Scan for the cell matching the given text and deliver its [x, y] coordinate at center. 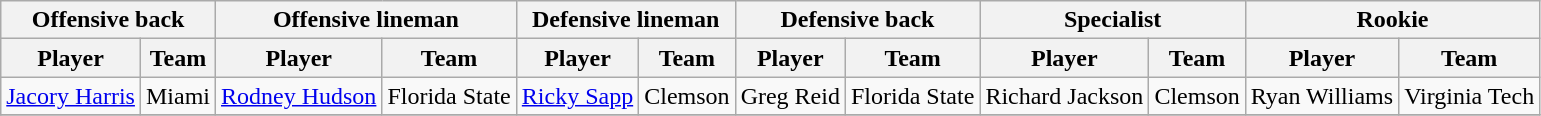
Rookie [1392, 20]
Specialist [1112, 20]
Offensive back [108, 20]
Richard Jackson [1064, 96]
Rodney Hudson [299, 96]
Ryan Williams [1322, 96]
Virginia Tech [1470, 96]
Defensive lineman [626, 20]
Offensive lineman [366, 20]
Miami [178, 96]
Jacory Harris [71, 96]
Defensive back [858, 20]
Ricky Sapp [577, 96]
Greg Reid [790, 96]
